Search for the cell housing the specified text and yield its (X, Y) center coordinate. 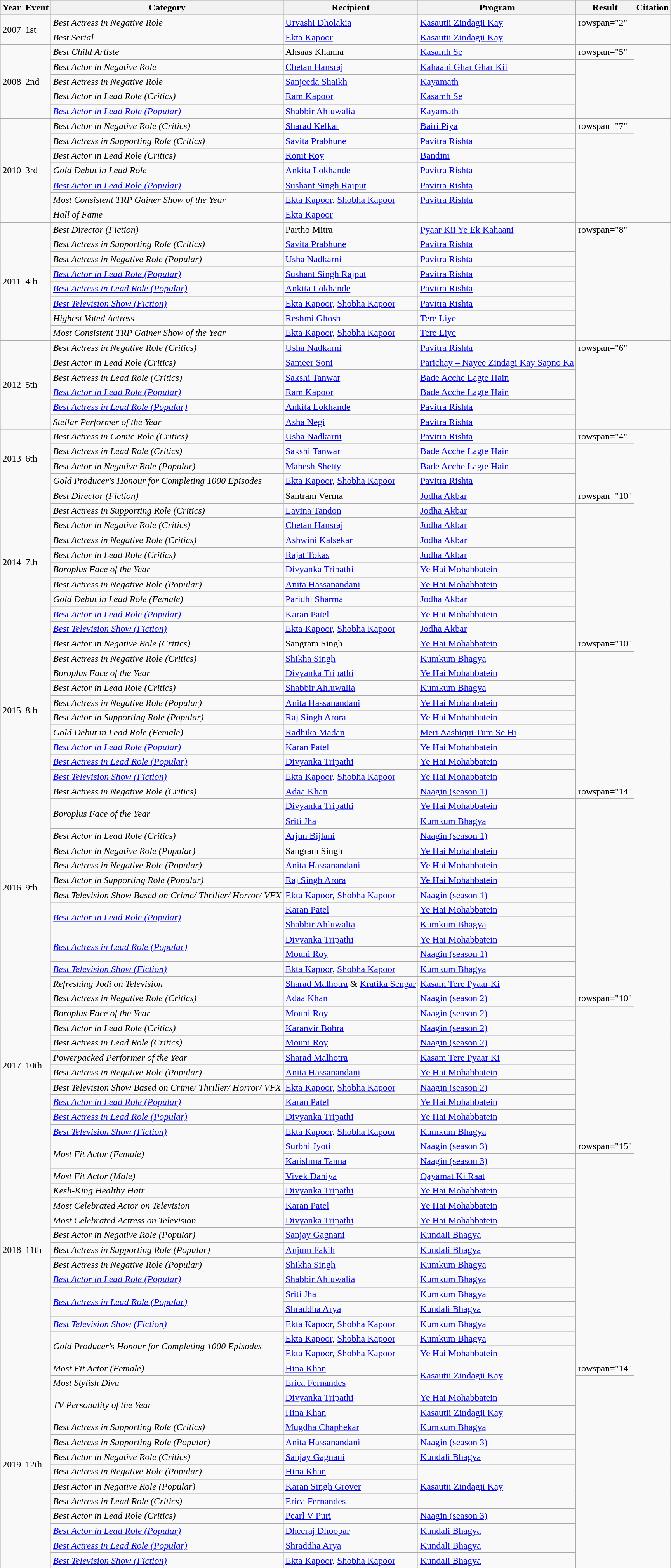
Most Fit Actor (Male) (167, 1176)
Vivek Dahiya (350, 1176)
Program (497, 8)
2014 (12, 563)
Refreshing Jodi on Television (167, 984)
Anjum Fakih (350, 1250)
Karishma Tanna (350, 1161)
Sharad Malhotra & Kratika Sengar (350, 984)
Sharad Kelkar (350, 126)
Gold Debut in Lead Role (167, 170)
Karanvir Bohra (350, 1028)
Best Serial (167, 37)
Meri Aashiqui Tum Se Hi (497, 732)
Ahsaas Khanna (350, 52)
8th (37, 710)
2nd (37, 82)
2012 (12, 385)
1st (37, 30)
Citation (652, 8)
2013 (12, 459)
Most Celebrated Actress on Television (167, 1220)
Ashwini Kalsekar (350, 540)
Sanjeeda Shaikh (350, 82)
Best Child Artiste (167, 52)
2019 (12, 1464)
Rajat Tokas (350, 555)
Year (12, 8)
Kesh-King Healthy Hair (167, 1191)
4th (37, 281)
2011 (12, 281)
Category (167, 8)
5th (37, 385)
Ronit Roy (350, 155)
2008 (12, 82)
Pearl V Puri (350, 1516)
Stellar Performer of the Year (167, 422)
Arjun Bijlani (350, 836)
Radhika Madan (350, 732)
2018 (12, 1250)
Event (37, 8)
Recipient (350, 8)
Kahaani Ghar Ghar Kii (497, 67)
2016 (12, 887)
rowspan="6" (605, 348)
rowspan="4" (605, 437)
Pyaar Kii Ye Ek Kahaani (497, 230)
Lavina Tandon (350, 510)
Bandini (497, 155)
Powerpacked Performer of the Year (167, 1058)
Santram Verma (350, 496)
Best Actress in Comic Role (Critics) (167, 437)
Mugdha Chaphekar (350, 1427)
Hall of Fame (167, 215)
7th (37, 563)
10th (37, 1065)
Karan Singh Grover (350, 1486)
Qayamat Ki Raat (497, 1176)
6th (37, 459)
Mahesh Shetty (350, 466)
11th (37, 1250)
2015 (12, 710)
rowspan="2" (605, 23)
2007 (12, 30)
Best Actor in Negative Role (167, 67)
rowspan="15" (605, 1146)
Dheeraj Dhoopar (350, 1531)
rowspan="7" (605, 126)
Bairi Piya (497, 126)
Surbhi Jyoti (350, 1146)
2010 (12, 170)
3rd (37, 170)
2017 (12, 1065)
Parichay – Nayee Zindagi Kay Sapno Ka (497, 362)
Most Celebrated Actor on Television (167, 1206)
Sharad Malhotra (350, 1058)
Paridhi Sharma (350, 599)
Highest Voted Actress (167, 318)
Reshmi Ghosh (350, 318)
rowspan="8" (605, 230)
Partho Mitra (350, 230)
rowspan="5" (605, 52)
TV Personality of the Year (167, 1405)
Urvashi Dholakia (350, 23)
Result (605, 8)
Sameer Soni (350, 362)
9th (37, 887)
Most Stylish Diva (167, 1383)
12th (37, 1464)
Asha Negi (350, 422)
